Return [X, Y] of the center of cell containing provided text 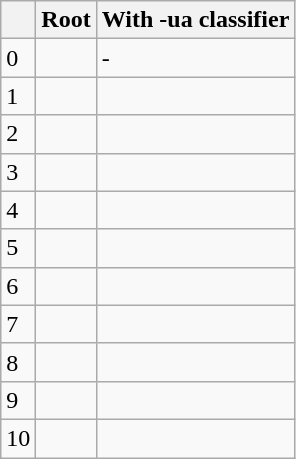
Root [66, 20]
7 [18, 324]
9 [18, 400]
1 [18, 96]
0 [18, 58]
3 [18, 172]
8 [18, 362]
4 [18, 210]
2 [18, 134]
- [196, 58]
With -ua classifier [196, 20]
6 [18, 286]
10 [18, 438]
5 [18, 248]
